Locate the cell with the specified text and output its (X, Y) center coordinate. 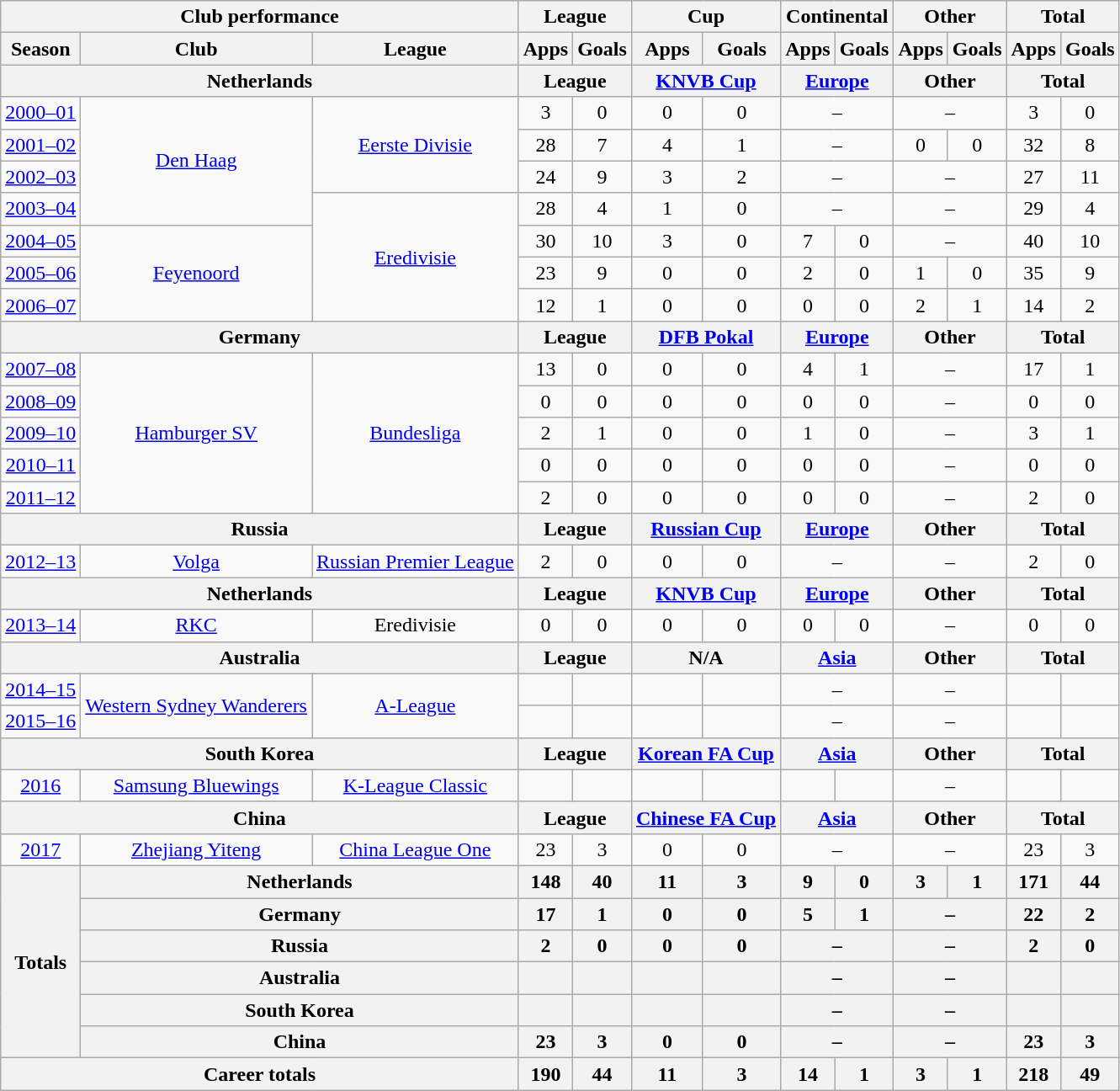
Feyenoord (197, 273)
Bundesliga (415, 433)
2004–05 (40, 241)
2016 (40, 785)
5 (808, 913)
2005–06 (40, 273)
35 (1033, 273)
Eerste Divisie (415, 145)
Russian Cup (705, 530)
Den Haag (197, 161)
Zhejiang Yiteng (197, 849)
2013–14 (40, 625)
Totals (40, 961)
2010–11 (40, 466)
Continental (837, 17)
A-League (415, 705)
49 (1090, 1074)
Cup (705, 17)
2012–13 (40, 561)
RKC (197, 625)
8 (1090, 145)
2008–09 (40, 402)
N/A (705, 657)
12 (545, 305)
Chinese FA Cup (705, 817)
2014–15 (40, 689)
2015–16 (40, 721)
13 (545, 369)
K-League Classic (415, 785)
2011–12 (40, 498)
China League One (415, 849)
Volga (197, 561)
2003–04 (40, 209)
27 (1033, 177)
32 (1033, 145)
DFB Pokal (705, 337)
2006–07 (40, 305)
Samsung Bluewings (197, 785)
22 (1033, 913)
24 (545, 177)
218 (1033, 1074)
Club (197, 49)
Season (40, 49)
190 (545, 1074)
2002–03 (40, 177)
Western Sydney Wanderers (197, 705)
Hamburger SV (197, 433)
148 (545, 881)
Club performance (259, 17)
29 (1033, 209)
2009–10 (40, 434)
Career totals (259, 1074)
Russian Premier League (415, 561)
2017 (40, 849)
30 (545, 241)
Korean FA Cup (705, 753)
2001–02 (40, 145)
171 (1033, 881)
2000–01 (40, 113)
2007–08 (40, 369)
